Provide the (x, y) coordinate of the cell's center where the given text is located.  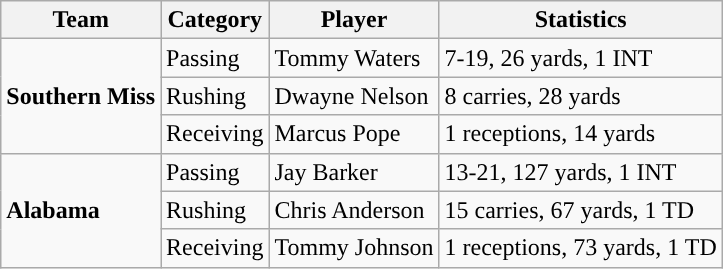
Jay Barker (354, 172)
13-21, 127 yards, 1 INT (580, 172)
7-19, 26 yards, 1 INT (580, 58)
Category (215, 20)
Statistics (580, 20)
Team (81, 20)
Tommy Johnson (354, 248)
8 carries, 28 yards (580, 96)
1 receptions, 14 yards (580, 134)
Tommy Waters (354, 58)
Dwayne Nelson (354, 96)
Player (354, 20)
1 receptions, 73 yards, 1 TD (580, 248)
Southern Miss (81, 96)
Marcus Pope (354, 134)
Alabama (81, 210)
Chris Anderson (354, 210)
15 carries, 67 yards, 1 TD (580, 210)
